For the text-containing cell, return its midpoint in [X, Y] coordinate format. 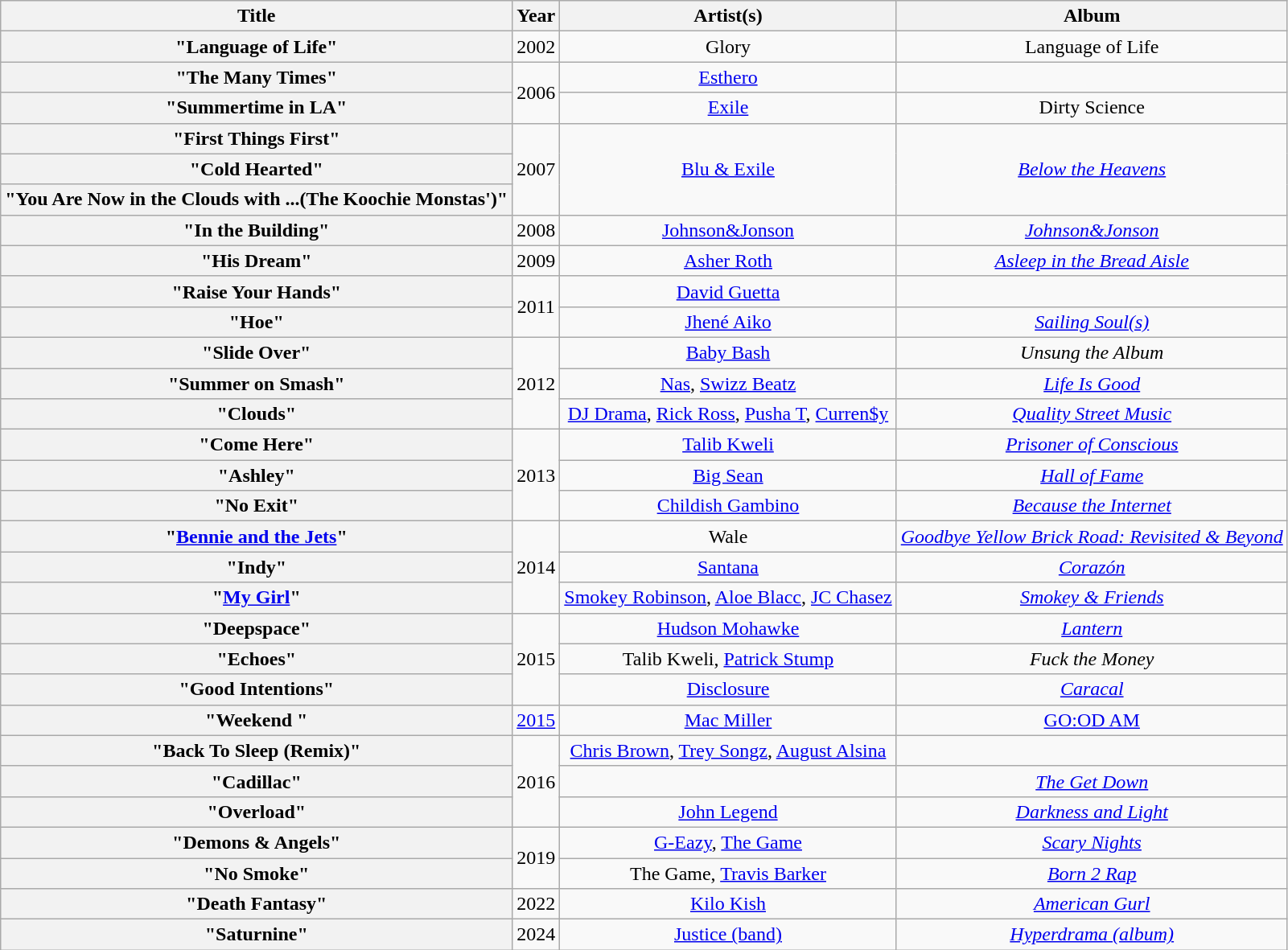
Baby Bash [728, 352]
Below the Heavens [1092, 169]
Hall of Fame [1092, 475]
Talib Kweli, Patrick Stump [728, 659]
Chris Brown, Trey Songz, August Alsina [728, 751]
"First Things First" [257, 138]
Asher Roth [728, 261]
"His Dream" [257, 261]
"The Many Times" [257, 77]
Quality Street Music [1092, 414]
Scary Nights [1092, 842]
"Deepspace" [257, 628]
"In the Building" [257, 230]
Big Sean [728, 475]
Artist(s) [728, 16]
2024 [536, 935]
GO:OD AM [1092, 720]
"Overload" [257, 812]
G-Eazy, The Game [728, 842]
"Summertime in LA" [257, 108]
"Language of Life" [257, 47]
Born 2 Rap [1092, 873]
Year [536, 16]
Kilo Kish [728, 904]
Fuck the Money [1092, 659]
"No Smoke" [257, 873]
Goodbye Yellow Brick Road: Revisited & Beyond [1092, 537]
Blu & Exile [728, 169]
"Echoes" [257, 659]
"Cold Hearted" [257, 169]
"Ashley" [257, 475]
Jhené Aiko [728, 322]
"Saturnine" [257, 935]
2014 [536, 567]
"Demons & Angels" [257, 842]
Justice (band) [728, 935]
"Bennie and the Jets" [257, 537]
2009 [536, 261]
Wale [728, 537]
David Guetta [728, 291]
"Indy" [257, 567]
"Weekend " [257, 720]
Mac Miller [728, 720]
Talib Kweli [728, 445]
2011 [536, 306]
2008 [536, 230]
Nas, Swizz Beatz [728, 384]
"Hoe" [257, 322]
John Legend [728, 812]
Hudson Mohawke [728, 628]
2002 [536, 47]
The Get Down [1092, 781]
2019 [536, 857]
DJ Drama, Rick Ross, Pusha T, Curren$y [728, 414]
Childish Gambino [728, 506]
2016 [536, 781]
"Death Fantasy" [257, 904]
Prisoner of Conscious [1092, 445]
"Good Intentions" [257, 689]
"Summer on Smash" [257, 384]
"Slide Over" [257, 352]
Glory [728, 47]
2012 [536, 383]
Esthero [728, 77]
"Come Here" [257, 445]
Unsung the Album [1092, 352]
Asleep in the Bread Aisle [1092, 261]
"My Girl" [257, 598]
Title [257, 16]
Darkness and Light [1092, 812]
"Cadillac" [257, 781]
Language of Life [1092, 47]
Hyperdrama (album) [1092, 935]
2006 [536, 93]
Exile [728, 108]
Dirty Science [1092, 108]
Smokey Robinson, Aloe Blacc, JC Chasez [728, 598]
2022 [536, 904]
2007 [536, 169]
American Gurl [1092, 904]
Album [1092, 16]
"Raise Your Hands" [257, 291]
Smokey & Friends [1092, 598]
Corazón [1092, 567]
The Game, Travis Barker [728, 873]
"Back To Sleep (Remix)" [257, 751]
"You Are Now in the Clouds with ...(The Koochie Monstas')" [257, 199]
Santana [728, 567]
Because the Internet [1092, 506]
Caracal [1092, 689]
"No Exit" [257, 506]
"Clouds" [257, 414]
Life Is Good [1092, 384]
2013 [536, 475]
Lantern [1092, 628]
Sailing Soul(s) [1092, 322]
Disclosure [728, 689]
